Detect which cell encompasses the target text, then output its (X, Y) center coordinate. 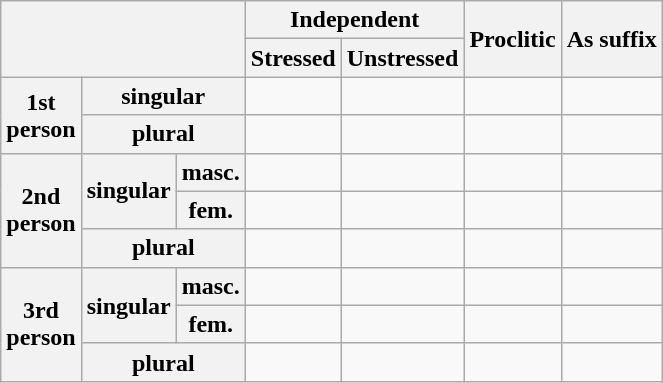
Unstressed (402, 58)
As suffix (612, 39)
3rdperson (41, 324)
Stressed (293, 58)
1stperson (41, 115)
2ndperson (41, 210)
Independent (354, 20)
Proclitic (512, 39)
